Search for the cell housing the specified text and yield its (X, Y) center coordinate. 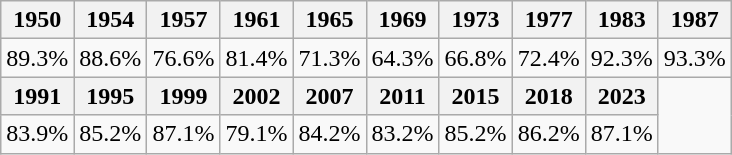
92.3% (622, 58)
88.6% (110, 58)
84.2% (330, 134)
71.3% (330, 58)
76.6% (184, 58)
2023 (622, 96)
83.9% (38, 134)
1983 (622, 20)
2015 (476, 96)
1969 (402, 20)
2011 (402, 96)
93.3% (694, 58)
81.4% (256, 58)
1950 (38, 20)
1965 (330, 20)
2007 (330, 96)
1999 (184, 96)
86.2% (548, 134)
83.2% (402, 134)
1954 (110, 20)
1995 (110, 96)
1957 (184, 20)
1977 (548, 20)
64.3% (402, 58)
1973 (476, 20)
89.3% (38, 58)
72.4% (548, 58)
1987 (694, 20)
1991 (38, 96)
66.8% (476, 58)
2002 (256, 96)
1961 (256, 20)
2018 (548, 96)
79.1% (256, 134)
